From the cell containing the given text, extract its center point as [x, y] coordinate. 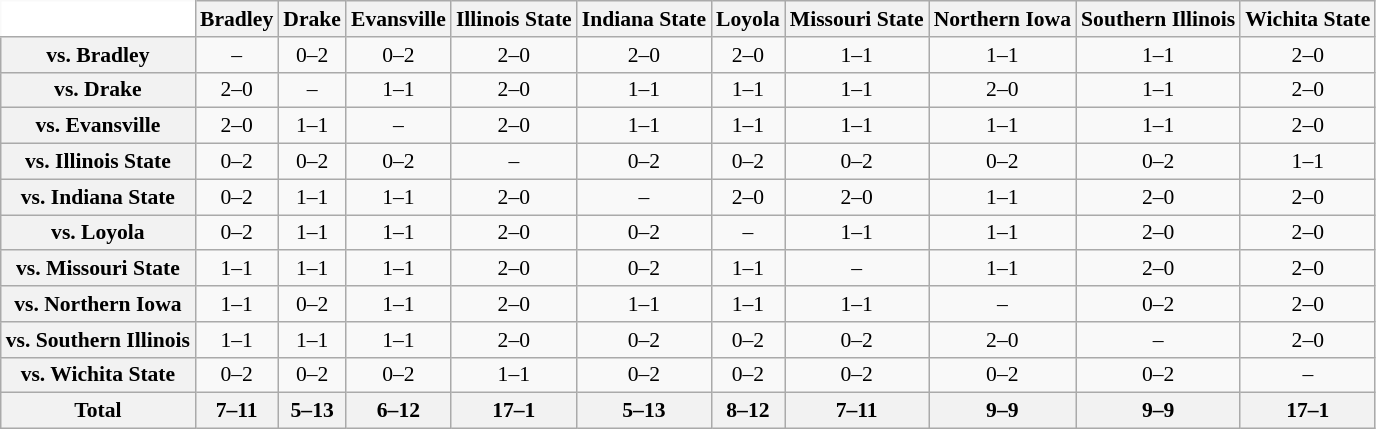
Total [98, 411]
vs. Wichita State [98, 375]
vs. Evansville [98, 126]
Illinois State [514, 19]
Evansville [398, 19]
vs. Illinois State [98, 162]
vs. Bradley [98, 55]
Northern Iowa [1002, 19]
Indiana State [644, 19]
vs. Indiana State [98, 197]
vs. Southern Illinois [98, 340]
Wichita State [1308, 19]
vs. Loyola [98, 233]
8–12 [748, 411]
Southern Illinois [1158, 19]
Bradley [236, 19]
vs. Northern Iowa [98, 304]
6–12 [398, 411]
Drake [312, 19]
Loyola [748, 19]
vs. Drake [98, 90]
Missouri State [857, 19]
vs. Missouri State [98, 269]
